Provide the (X, Y) coordinate of the cell's center where the given text is located.  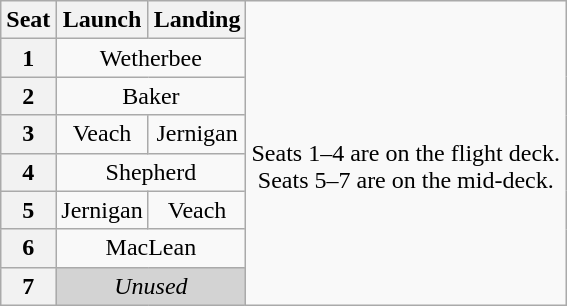
5 (28, 210)
Shepherd (151, 172)
Baker (151, 96)
7 (28, 286)
MacLean (151, 248)
Unused (151, 286)
4 (28, 172)
Landing (197, 20)
6 (28, 248)
Seats 1–4 are on the flight deck.Seats 5–7 are on the mid-deck. (406, 153)
1 (28, 58)
3 (28, 134)
Seat (28, 20)
Wetherbee (151, 58)
2 (28, 96)
Launch (102, 20)
